Output the (x, y) coordinate of the center of the cell containing the given text.  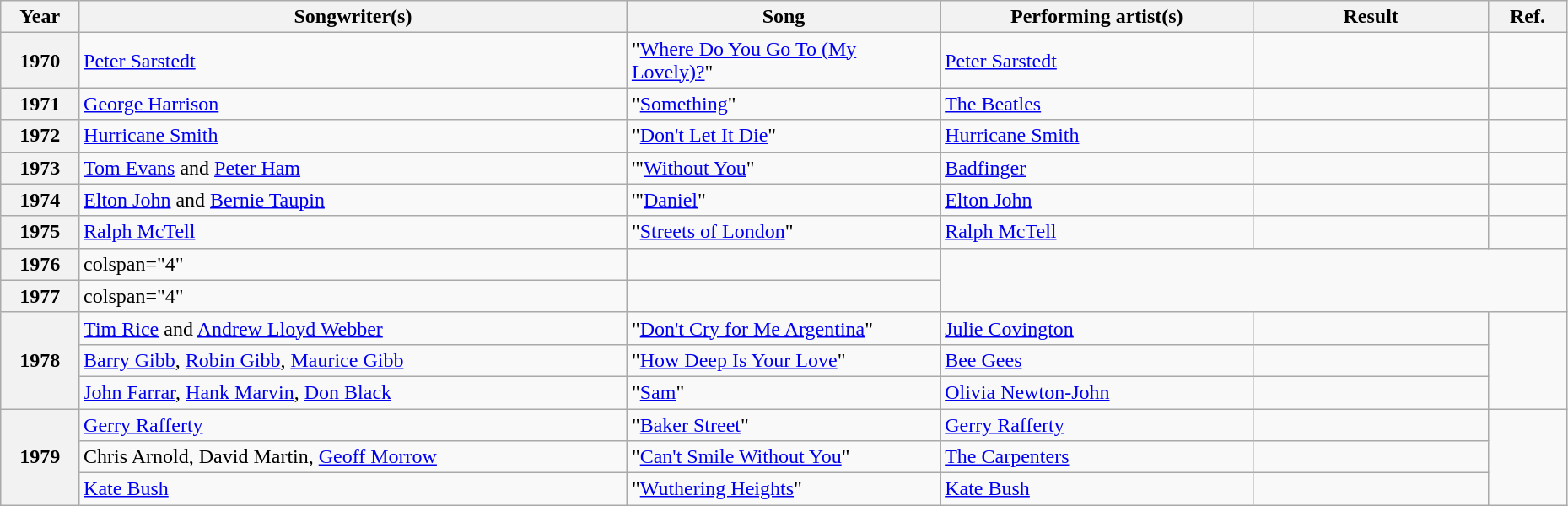
1976 (40, 264)
'"Daniel" (783, 200)
"Sam" (783, 392)
1978 (40, 360)
Chris Arnold, David Martin, Geoff Morrow (353, 457)
1970 (40, 61)
Song (783, 17)
Olivia Newton-John (1097, 392)
1977 (40, 296)
Year (40, 17)
"Can't Smile Without You" (783, 457)
"Don't Let It Die" (783, 136)
John Farrar, Hank Marvin, Don Black (353, 392)
Result (1371, 17)
Julie Covington (1097, 328)
1973 (40, 168)
Tim Rice and Andrew Lloyd Webber (353, 328)
Barry Gibb, Robin Gibb, Maurice Gibb (353, 360)
Elton John and Bernie Taupin (353, 200)
Elton John (1097, 200)
"Baker Street" (783, 424)
Bee Gees (1097, 360)
1975 (40, 232)
The Carpenters (1097, 457)
Songwriter(s) (353, 17)
Performing artist(s) (1097, 17)
Badfinger (1097, 168)
1979 (40, 456)
The Beatles (1097, 104)
"Where Do You Go To (My Lovely)?" (783, 61)
"How Deep Is Your Love" (783, 360)
Ref. (1527, 17)
"Don't Cry for Me Argentina" (783, 328)
1971 (40, 104)
"Wuthering Heights" (783, 489)
"Streets of London" (783, 232)
'"Without You" (783, 168)
"Something" (783, 104)
1974 (40, 200)
George Harrison (353, 104)
Tom Evans and Peter Ham (353, 168)
1972 (40, 136)
